Find where the given text appears and provide that cell's center as [x, y] coordinate. 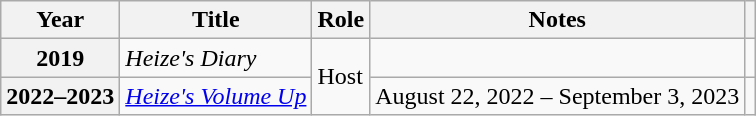
Notes [558, 20]
Title [216, 20]
Host [341, 77]
Heize's Volume Up [216, 96]
2022–2023 [60, 96]
Year [60, 20]
Heize's Diary [216, 58]
2019 [60, 58]
Role [341, 20]
August 22, 2022 – September 3, 2023 [558, 96]
